Return (X, Y) of the center of cell containing provided text 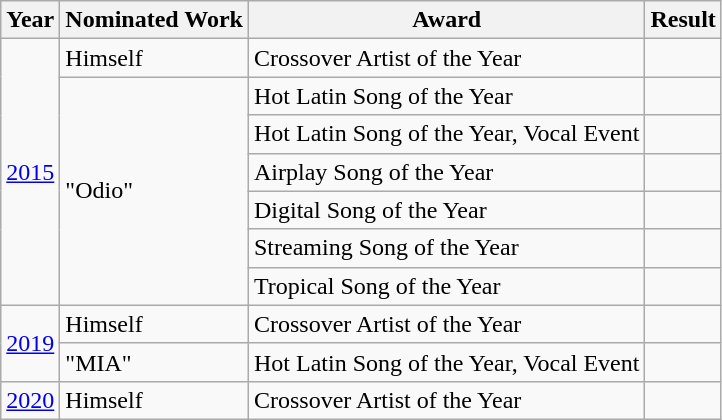
Streaming Song of the Year (446, 248)
Year (30, 20)
Airplay Song of the Year (446, 172)
Digital Song of the Year (446, 210)
2020 (30, 400)
Hot Latin Song of the Year (446, 96)
"MIA" (154, 362)
2019 (30, 343)
Result (683, 20)
"Odio" (154, 191)
2015 (30, 172)
Award (446, 20)
Nominated Work (154, 20)
Tropical Song of the Year (446, 286)
